Extract the (X, Y) coordinate from the center of the cell holding the provided text.  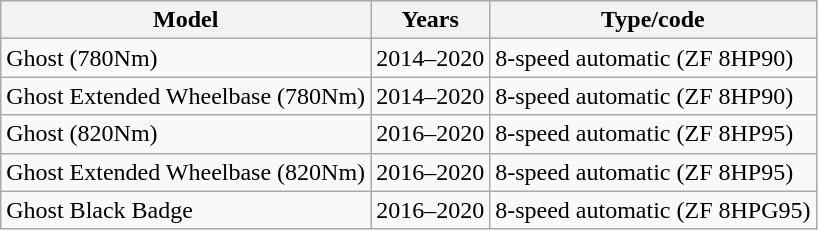
Ghost (820Nm) (186, 134)
Ghost Black Badge (186, 210)
Ghost Extended Wheelbase (820Nm) (186, 172)
Years (430, 20)
Ghost Extended Wheelbase (780Nm) (186, 96)
Model (186, 20)
Type/code (653, 20)
8-speed automatic (ZF 8HPG95) (653, 210)
Ghost (780Nm) (186, 58)
